Find where the given text appears and provide that cell's center as (x, y) coordinate. 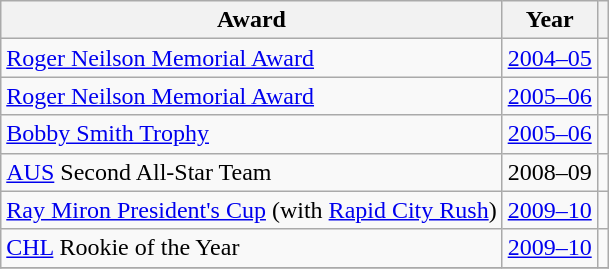
Year (550, 20)
2008–09 (550, 172)
2004–05 (550, 58)
Bobby Smith Trophy (252, 134)
CHL Rookie of the Year (252, 248)
Ray Miron President's Cup (with Rapid City Rush) (252, 210)
Award (252, 20)
AUS Second All-Star Team (252, 172)
